Return [x, y] of the center of cell containing provided text 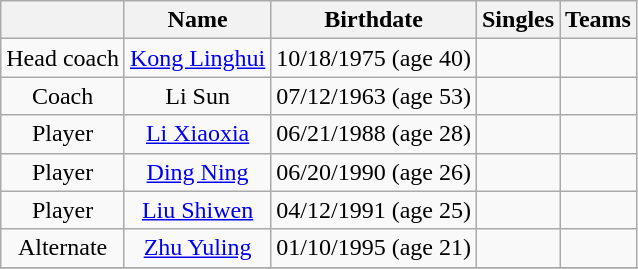
Liu Shiwen [197, 210]
Teams [598, 20]
Li Xiaoxia [197, 134]
Ding Ning [197, 172]
Li Sun [197, 96]
06/20/1990 (age 26) [374, 172]
Singles [518, 20]
Coach [63, 96]
Alternate [63, 248]
Zhu Yuling [197, 248]
Birthdate [374, 20]
10/18/1975 (age 40) [374, 58]
Name [197, 20]
01/10/1995 (age 21) [374, 248]
07/12/1963 (age 53) [374, 96]
Kong Linghui [197, 58]
06/21/1988 (age 28) [374, 134]
04/12/1991 (age 25) [374, 210]
Head coach [63, 58]
